Capture the cell that displays the provided text and extract its (x, y) central coordinate. 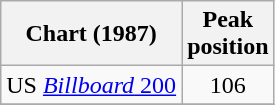
US Billboard 200 (92, 85)
Chart (1987) (92, 34)
106 (228, 85)
Peakposition (228, 34)
